From the cell containing the given text, extract its center point as [x, y] coordinate. 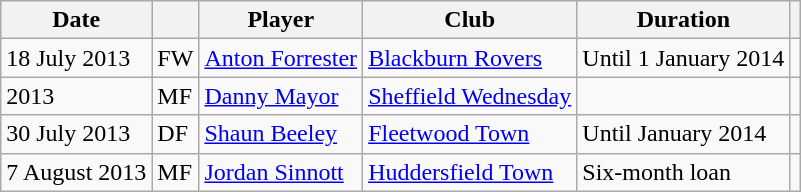
Club [470, 20]
Six-month loan [684, 172]
Player [281, 20]
Until 1 January 2014 [684, 58]
30 July 2013 [76, 134]
FW [176, 58]
Jordan Sinnott [281, 172]
Fleetwood Town [470, 134]
Date [76, 20]
Duration [684, 20]
18 July 2013 [76, 58]
2013 [76, 96]
Shaun Beeley [281, 134]
Until January 2014 [684, 134]
Anton Forrester [281, 58]
7 August 2013 [76, 172]
DF [176, 134]
Danny Mayor [281, 96]
Blackburn Rovers [470, 58]
Sheffield Wednesday [470, 96]
Huddersfield Town [470, 172]
